Scan for the cell matching the given text and deliver its [x, y] coordinate at center. 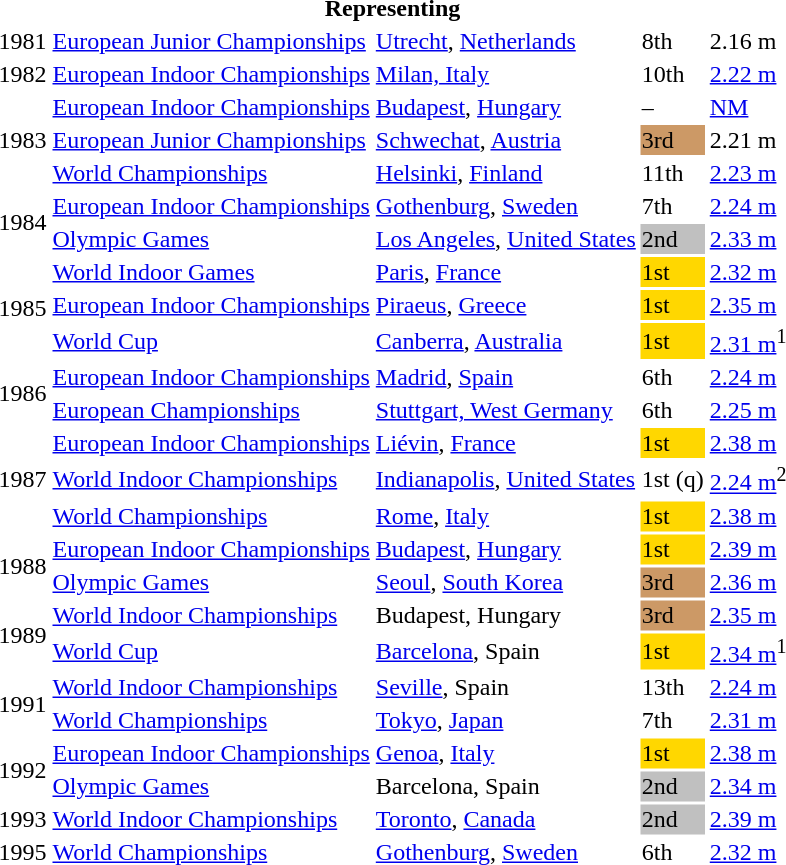
Los Angeles, United States [506, 239]
Stuttgart, West Germany [506, 410]
Tokyo, Japan [506, 720]
10th [672, 74]
European Championships [211, 410]
Schwechat, Austria [506, 140]
Canberra, Australia [506, 341]
8th [672, 41]
Indianapolis, United States [506, 479]
Genoa, Italy [506, 753]
World Indoor Games [211, 272]
Seoul, South Korea [506, 582]
Liévin, France [506, 443]
Gothenburg, Sweden [506, 206]
Toronto, Canada [506, 819]
Paris, France [506, 272]
– [672, 107]
13th [672, 687]
Helsinki, Finland [506, 173]
Utrecht, Netherlands [506, 41]
Seville, Spain [506, 687]
Piraeus, Greece [506, 305]
Rome, Italy [506, 516]
1st (q) [672, 479]
Milan, Italy [506, 74]
11th [672, 173]
Madrid, Spain [506, 377]
